Determine the [X, Y] coordinate at the center of the cell enclosing the given text.  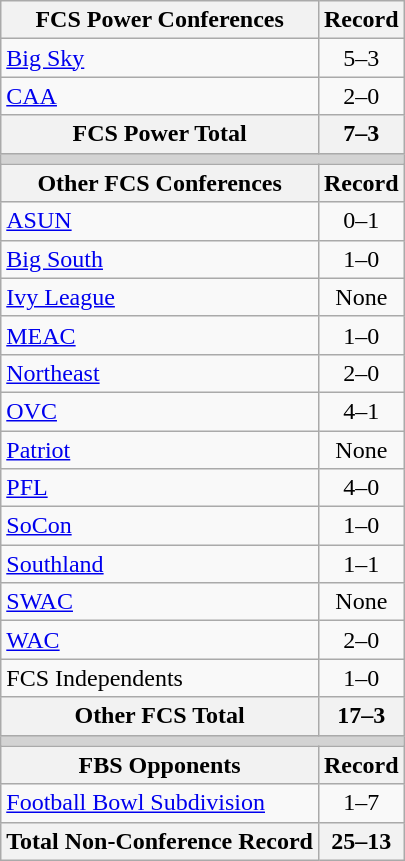
FCS Power Conferences [160, 20]
0–1 [361, 221]
1–7 [361, 803]
Northeast [160, 373]
FCS Independents [160, 678]
5–3 [361, 58]
MEAC [160, 335]
7–3 [361, 134]
SoCon [160, 526]
OVC [160, 411]
17–3 [361, 716]
PFL [160, 488]
Big South [160, 259]
4–1 [361, 411]
FBS Opponents [160, 765]
Patriot [160, 449]
4–0 [361, 488]
Other FCS Total [160, 716]
WAC [160, 640]
25–13 [361, 841]
Other FCS Conferences [160, 183]
Big Sky [160, 58]
Ivy League [160, 297]
Total Non-Conference Record [160, 841]
Football Bowl Subdivision [160, 803]
CAA [160, 96]
FCS Power Total [160, 134]
SWAC [160, 602]
Southland [160, 564]
ASUN [160, 221]
1–1 [361, 564]
